Find where the given text appears and provide that cell's center as [X, Y] coordinate. 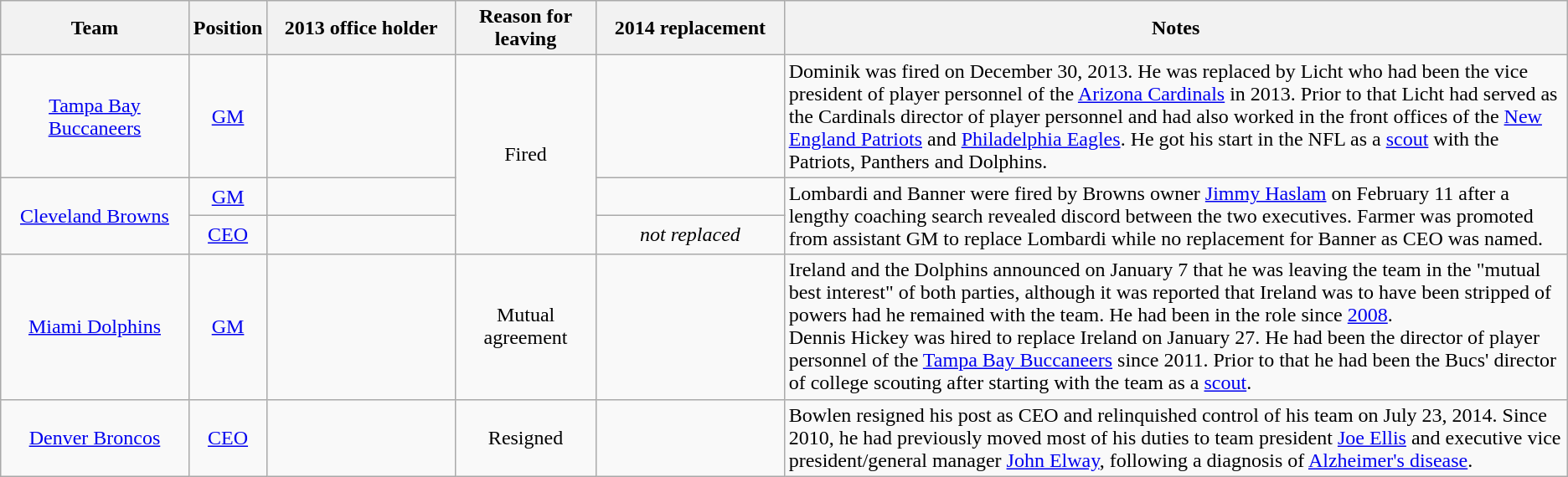
Reason for leaving [525, 28]
2014 replacement [690, 28]
Denver Broncos [95, 438]
2013 office holder [361, 28]
Notes [1176, 28]
Miami Dolphins [95, 326]
Position [228, 28]
Cleveland Browns [95, 216]
Mutual agreement [525, 326]
Resigned [525, 438]
Fired [525, 155]
Team [95, 28]
not replaced [690, 235]
Tampa Bay Buccaneers [95, 116]
